Output the (X, Y) coordinate of the center of the cell containing the given text.  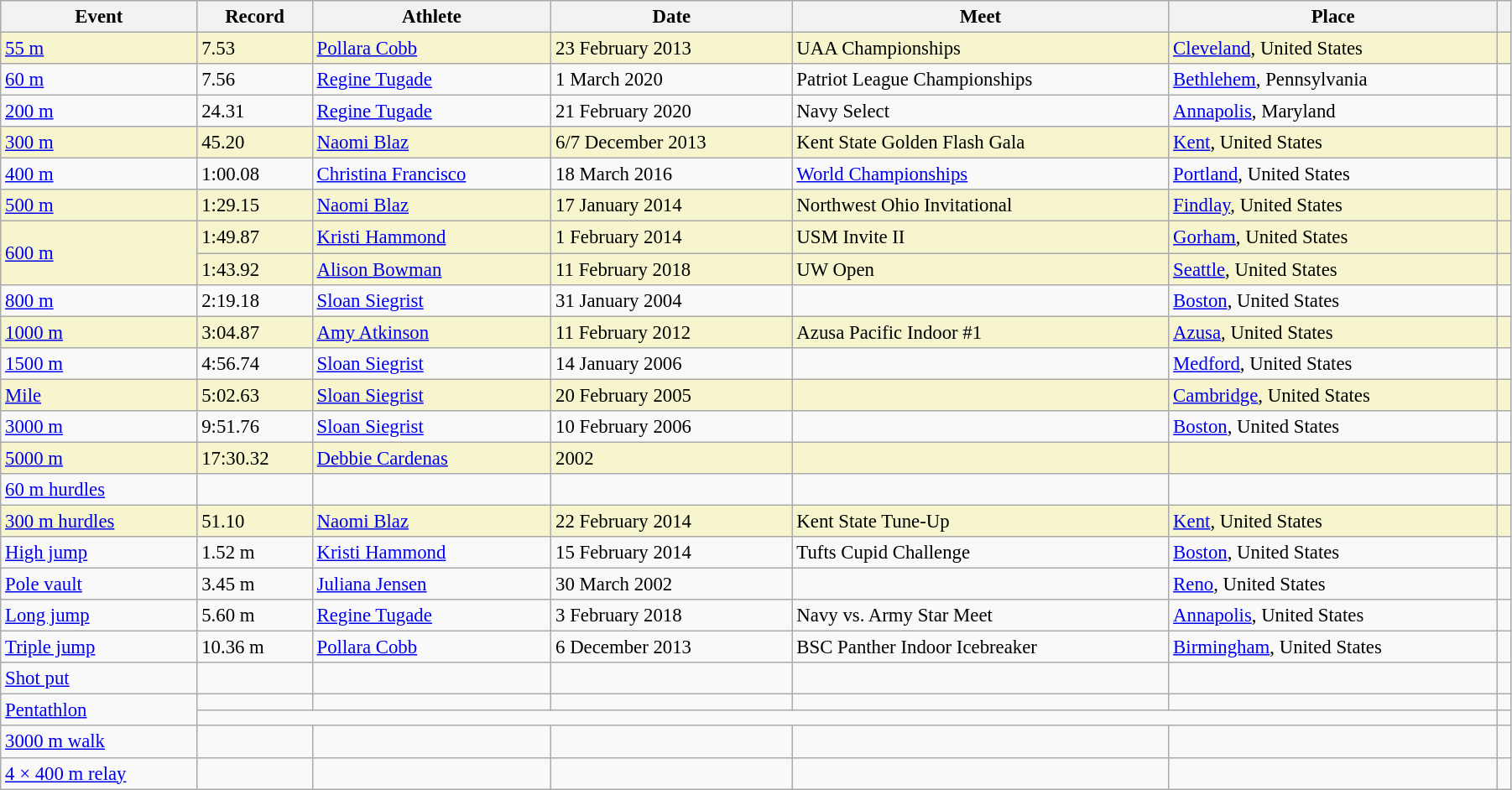
45.20 (255, 143)
3000 m walk (99, 742)
Medford, United States (1333, 363)
5.60 m (255, 616)
Tufts Cupid Challenge (980, 553)
Christina Francisco (431, 174)
Northwest Ohio Invitational (980, 205)
Event (99, 17)
Meet (980, 17)
Annapolis, Maryland (1333, 112)
1:29.15 (255, 205)
1 March 2020 (671, 80)
Navy vs. Army Star Meet (980, 616)
22 February 2014 (671, 521)
Bethlehem, Pennsylvania (1333, 80)
USM Invite II (980, 237)
Azusa, United States (1333, 332)
11 February 2018 (671, 269)
High jump (99, 553)
Long jump (99, 616)
Kent State Golden Flash Gala (980, 143)
1:00.08 (255, 174)
Cleveland, United States (1333, 49)
30 March 2002 (671, 585)
Debbie Cardenas (431, 458)
UW Open (980, 269)
Alison Bowman (431, 269)
2002 (671, 458)
23 February 2013 (671, 49)
4:56.74 (255, 363)
500 m (99, 205)
Seattle, United States (1333, 269)
Shot put (99, 678)
Mile (99, 395)
5:02.63 (255, 395)
15 February 2014 (671, 553)
10 February 2006 (671, 427)
31 January 2004 (671, 300)
Findlay, United States (1333, 205)
World Championships (980, 174)
Place (1333, 17)
14 January 2006 (671, 363)
6 December 2013 (671, 647)
Birmingham, United States (1333, 647)
UAA Championships (980, 49)
Pole vault (99, 585)
10.36 m (255, 647)
2:19.18 (255, 300)
1000 m (99, 332)
1500 m (99, 363)
20 February 2005 (671, 395)
1:43.92 (255, 269)
Record (255, 17)
Reno, United States (1333, 585)
3:04.87 (255, 332)
300 m (99, 143)
17:30.32 (255, 458)
600 m (99, 253)
Annapolis, United States (1333, 616)
Navy Select (980, 112)
BSC Panther Indoor Icebreaker (980, 647)
Kent State Tune-Up (980, 521)
800 m (99, 300)
9:51.76 (255, 427)
1:49.87 (255, 237)
Gorham, United States (1333, 237)
3 February 2018 (671, 616)
6/7 December 2013 (671, 143)
4 × 400 m relay (99, 773)
Cambridge, United States (1333, 395)
3000 m (99, 427)
11 February 2012 (671, 332)
1.52 m (255, 553)
60 m hurdles (99, 490)
5000 m (99, 458)
60 m (99, 80)
Pentathlon (99, 710)
55 m (99, 49)
400 m (99, 174)
Azusa Pacific Indoor #1 (980, 332)
Athlete (431, 17)
Portland, United States (1333, 174)
Patriot League Championships (980, 80)
17 January 2014 (671, 205)
Triple jump (99, 647)
Amy Atkinson (431, 332)
Juliana Jensen (431, 585)
51.10 (255, 521)
1 February 2014 (671, 237)
300 m hurdles (99, 521)
7.56 (255, 80)
7.53 (255, 49)
3.45 m (255, 585)
Date (671, 17)
21 February 2020 (671, 112)
18 March 2016 (671, 174)
200 m (99, 112)
24.31 (255, 112)
